Find where the given text appears and provide that cell's center as (X, Y) coordinate. 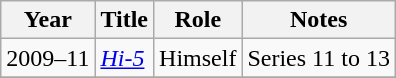
2009–11 (48, 58)
Year (48, 20)
Notes (318, 20)
Hi-5 (124, 58)
Title (124, 20)
Himself (198, 58)
Role (198, 20)
Series 11 to 13 (318, 58)
